Scan for the cell matching the given text and deliver its [x, y] coordinate at center. 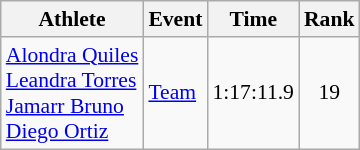
1:17:11.9 [252, 93]
Athlete [72, 19]
Rank [330, 19]
Time [252, 19]
19 [330, 93]
Alondra QuilesLeandra TorresJamarr BrunoDiego Ortiz [72, 93]
Event [175, 19]
Team [175, 93]
